Pinpoint the cell where the given text exists, returning its (X, Y) midpoint coordinate. 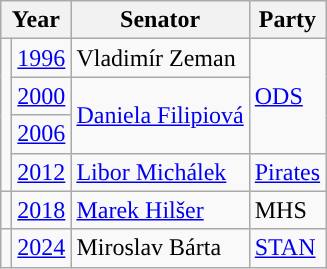
Senator (160, 20)
1996 (42, 58)
Daniela Filipiová (160, 115)
Pirates (287, 172)
2024 (42, 248)
Party (287, 20)
Vladimír Zeman (160, 58)
MHS (287, 210)
Miroslav Bárta (160, 248)
2006 (42, 134)
2018 (42, 210)
Libor Michálek (160, 172)
2000 (42, 96)
Marek Hilšer (160, 210)
2012 (42, 172)
ODS (287, 96)
STAN (287, 248)
Year (36, 20)
